Identify which cell holds the provided text, then report its (X, Y) central coordinate. 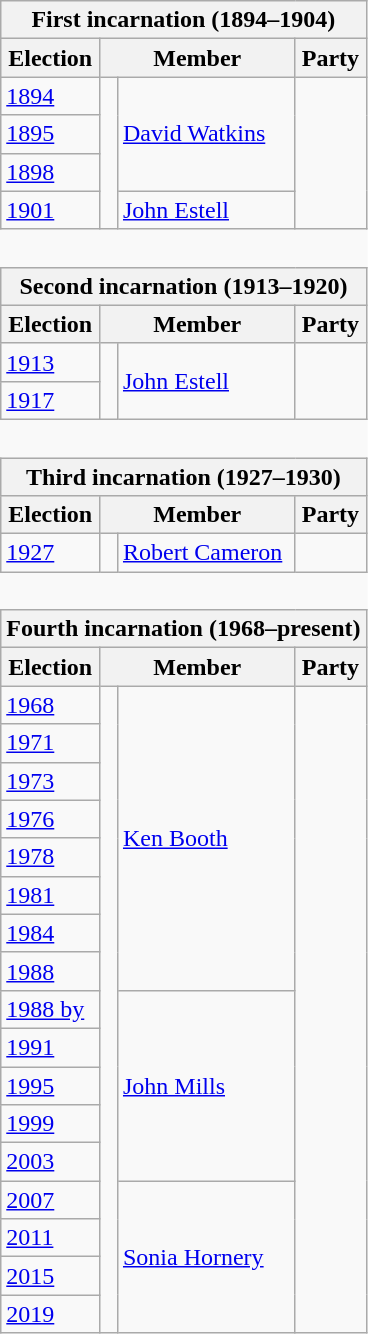
Second incarnation (1913–1920) (184, 286)
Fourth incarnation (1968–present) (184, 629)
Sonia Hornery (206, 1257)
John Mills (206, 1085)
Robert Cameron (206, 553)
2019 (50, 1314)
1927 (50, 553)
1901 (50, 210)
1978 (50, 857)
1991 (50, 1047)
1999 (50, 1124)
1973 (50, 781)
1995 (50, 1085)
1984 (50, 933)
1988 by (50, 1009)
Ken Booth (206, 838)
Third incarnation (1927–1930) (184, 477)
1895 (50, 134)
David Watkins (206, 134)
1971 (50, 743)
1976 (50, 819)
1898 (50, 172)
1917 (50, 400)
1981 (50, 895)
2011 (50, 1238)
First incarnation (1894–1904) (184, 20)
2003 (50, 1162)
1968 (50, 705)
1988 (50, 971)
2015 (50, 1276)
1913 (50, 362)
1894 (50, 96)
2007 (50, 1200)
